Detect which cell encompasses the target text, then output its [x, y] center coordinate. 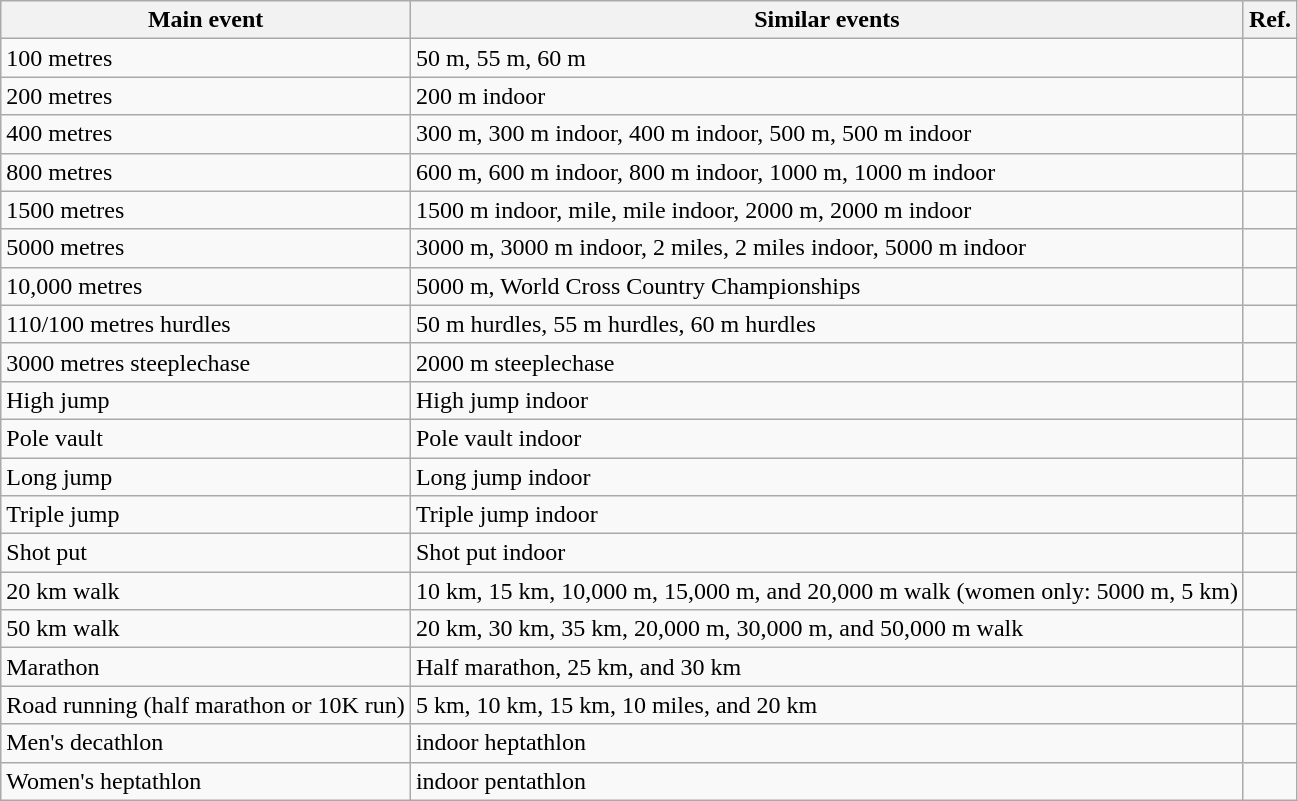
Similar events [826, 20]
High jump [206, 400]
5000 metres [206, 248]
indoor heptathlon [826, 743]
10,000 metres [206, 286]
600 m, 600 m indoor, 800 m indoor, 1000 m, 1000 m indoor [826, 172]
Long jump indoor [826, 477]
2000 m steeplechase [826, 362]
20 km walk [206, 591]
3000 m, 3000 m indoor, 2 miles, 2 miles indoor, 5000 m indoor [826, 248]
5 km, 10 km, 15 km, 10 miles, and 20 km [826, 705]
300 m, 300 m indoor, 400 m indoor, 500 m, 500 m indoor [826, 134]
Pole vault [206, 438]
110/100 metres hurdles [206, 324]
400 metres [206, 134]
800 metres [206, 172]
Long jump [206, 477]
200 m indoor [826, 96]
50 m hurdles, 55 m hurdles, 60 m hurdles [826, 324]
1500 metres [206, 210]
Main event [206, 20]
Road running (half marathon or 10K run) [206, 705]
Marathon [206, 667]
50 km walk [206, 629]
1500 m indoor, mile, mile indoor, 2000 m, 2000 m indoor [826, 210]
Women's heptathlon [206, 781]
100 metres [206, 58]
200 metres [206, 96]
Pole vault indoor [826, 438]
Triple jump [206, 515]
Triple jump indoor [826, 515]
10 km, 15 km, 10,000 m, 15,000 m, and 20,000 m walk (women only: 5000 m, 5 km) [826, 591]
Half marathon, 25 km, and 30 km [826, 667]
Men's decathlon [206, 743]
50 m, 55 m, 60 m [826, 58]
Shot put indoor [826, 553]
High jump indoor [826, 400]
3000 metres steeplechase [206, 362]
Ref. [1270, 20]
Shot put [206, 553]
indoor pentathlon [826, 781]
5000 m, World Cross Country Championships [826, 286]
20 km, 30 km, 35 km, 20,000 m, 30,000 m, and 50,000 m walk [826, 629]
